Determine the [X, Y] coordinate at the center of the cell enclosing the given text.  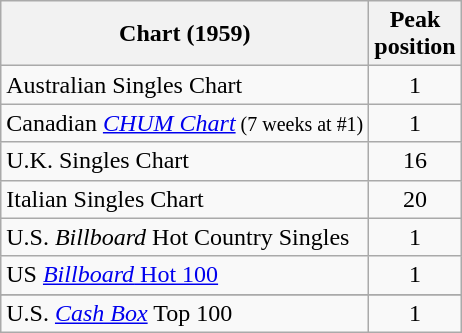
U.S. Billboard Hot Country Singles [185, 237]
Chart (1959) [185, 34]
US Billboard Hot 100 [185, 275]
Peakposition [415, 34]
U.K. Singles Chart [185, 161]
20 [415, 199]
Canadian CHUM Chart (7 weeks at #1) [185, 123]
Italian Singles Chart [185, 199]
Australian Singles Chart [185, 85]
16 [415, 161]
U.S. Cash Box Top 100 [185, 313]
